Extract the (X, Y) coordinate from the center of the cell holding the provided text.  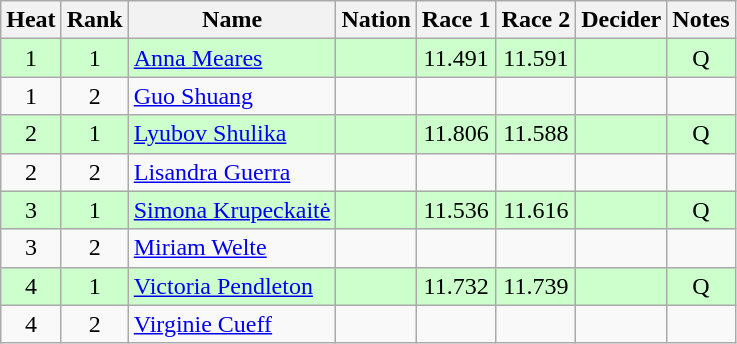
11.536 (456, 210)
11.591 (536, 58)
Lyubov Shulika (232, 134)
Notes (701, 20)
Heat (31, 20)
11.616 (536, 210)
11.588 (536, 134)
11.491 (456, 58)
Simona Krupeckaitė (232, 210)
Decider (622, 20)
Name (232, 20)
Guo Shuang (232, 96)
11.806 (456, 134)
Miriam Welte (232, 248)
Virginie Cueff (232, 324)
Race 1 (456, 20)
Rank (94, 20)
11.732 (456, 286)
11.739 (536, 286)
Lisandra Guerra (232, 172)
Nation (376, 20)
Race 2 (536, 20)
Anna Meares (232, 58)
Victoria Pendleton (232, 286)
